Provide the (X, Y) coordinate of the cell's center where the given text is located.  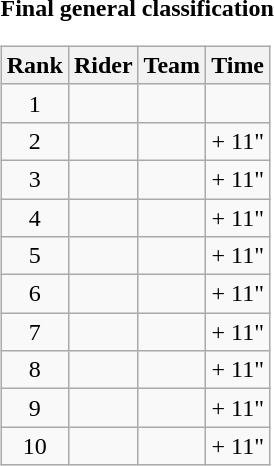
4 (34, 217)
Time (238, 65)
10 (34, 446)
Rider (103, 65)
8 (34, 370)
5 (34, 256)
Rank (34, 65)
Team (172, 65)
6 (34, 294)
3 (34, 179)
7 (34, 332)
1 (34, 103)
2 (34, 141)
9 (34, 408)
